Search for the cell housing the specified text and yield its (X, Y) center coordinate. 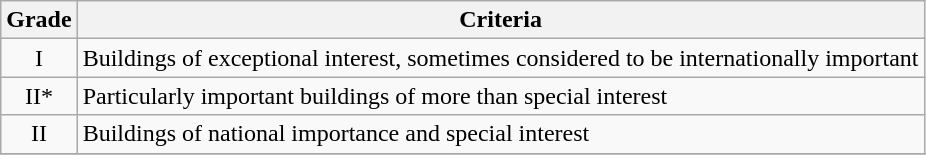
Particularly important buildings of more than special interest (500, 96)
Buildings of national importance and special interest (500, 134)
Grade (39, 20)
II* (39, 96)
II (39, 134)
I (39, 58)
Criteria (500, 20)
Buildings of exceptional interest, sometimes considered to be internationally important (500, 58)
